Search for the cell housing the specified text and yield its (X, Y) center coordinate. 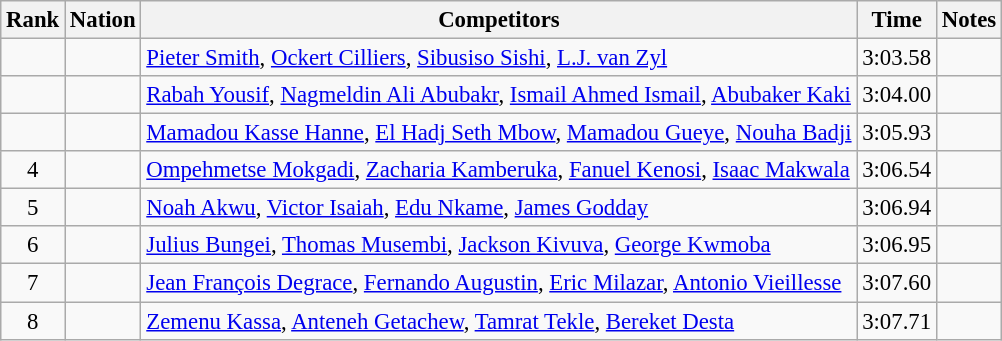
Mamadou Kasse Hanne, El Hadj Seth Mbow, Mamadou Gueye, Nouha Badji (499, 133)
Time (897, 20)
8 (33, 321)
3:06.54 (897, 170)
5 (33, 208)
4 (33, 170)
3:07.71 (897, 321)
Ompehmetse Mokgadi, Zacharia Kamberuka, Fanuel Kenosi, Isaac Makwala (499, 170)
3:03.58 (897, 58)
Julius Bungei, Thomas Musembi, Jackson Kivuva, George Kwmoba (499, 245)
Pieter Smith, Ockert Cilliers, Sibusiso Sishi, L.J. van Zyl (499, 58)
7 (33, 283)
Nation (103, 20)
3:04.00 (897, 95)
3:06.95 (897, 245)
Rank (33, 20)
3:05.93 (897, 133)
3:06.94 (897, 208)
Notes (968, 20)
3:07.60 (897, 283)
Noah Akwu, Victor Isaiah, Edu Nkame, James Godday (499, 208)
Zemenu Kassa, Anteneh Getachew, Tamrat Tekle, Bereket Desta (499, 321)
6 (33, 245)
Rabah Yousif, Nagmeldin Ali Abubakr, Ismail Ahmed Ismail, Abubaker Kaki (499, 95)
Competitors (499, 20)
Jean François Degrace, Fernando Augustin, Eric Milazar, Antonio Vieillesse (499, 283)
